Return (x, y) of the center of cell containing provided text 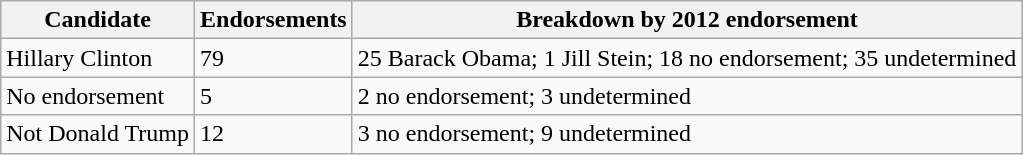
5 (274, 96)
12 (274, 134)
Not Donald Trump (98, 134)
79 (274, 58)
Hillary Clinton (98, 58)
3 no endorsement; 9 undetermined (687, 134)
2 no endorsement; 3 undetermined (687, 96)
Breakdown by 2012 endorsement (687, 20)
Candidate (98, 20)
Endorsements (274, 20)
No endorsement (98, 96)
25 Barack Obama; 1 Jill Stein; 18 no endorsement; 35 undetermined (687, 58)
